Search for the cell housing the specified text and yield its (X, Y) center coordinate. 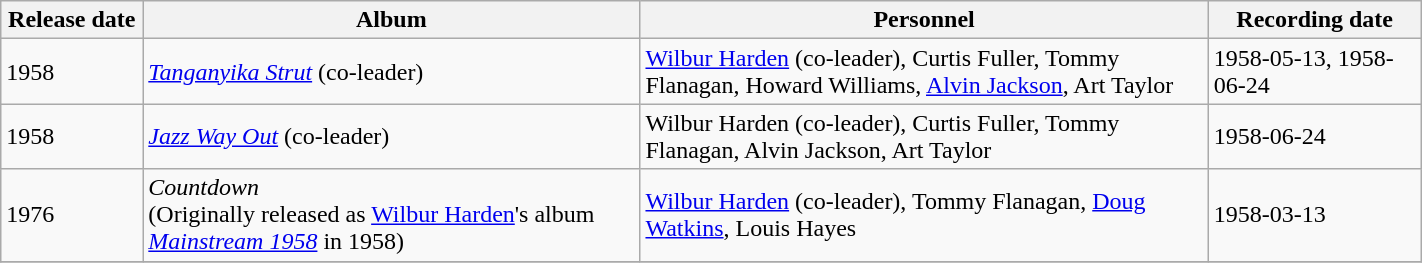
1958-03-13 (1314, 215)
Tanganyika Strut (co-leader) (392, 72)
Album (392, 20)
Countdown (Originally released as Wilbur Harden's album Mainstream 1958 in 1958) (392, 215)
1958-06-24 (1314, 136)
Recording date (1314, 20)
Jazz Way Out (co-leader) (392, 136)
1976 (72, 215)
Personnel (924, 20)
Wilbur Harden (co-leader), Curtis Fuller, Tommy Flanagan, Alvin Jackson, Art Taylor (924, 136)
Release date (72, 20)
Wilbur Harden (co-leader), Curtis Fuller, Tommy Flanagan, Howard Williams, Alvin Jackson, Art Taylor (924, 72)
Wilbur Harden (co-leader), Tommy Flanagan, Doug Watkins, Louis Hayes (924, 215)
1958-05-13, 1958-06-24 (1314, 72)
